For the text-containing cell, return its midpoint in (x, y) coordinate format. 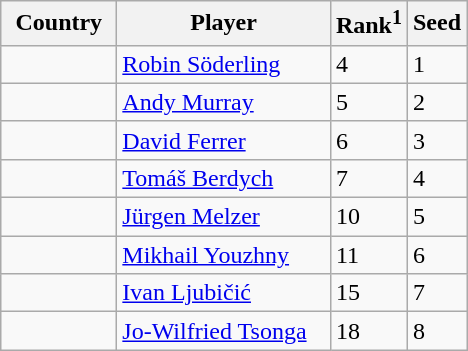
Jürgen Melzer (224, 217)
8 (436, 331)
Country (59, 24)
Andy Murray (224, 102)
David Ferrer (224, 140)
Jo-Wilfried Tsonga (224, 331)
Robin Söderling (224, 64)
15 (368, 293)
Ivan Ljubičić (224, 293)
Tomáš Berdych (224, 178)
Player (224, 24)
3 (436, 140)
2 (436, 102)
Seed (436, 24)
Mikhail Youzhny (224, 255)
Rank1 (368, 24)
11 (368, 255)
10 (368, 217)
18 (368, 331)
1 (436, 64)
